Find where the given text appears and provide that cell's center as [x, y] coordinate. 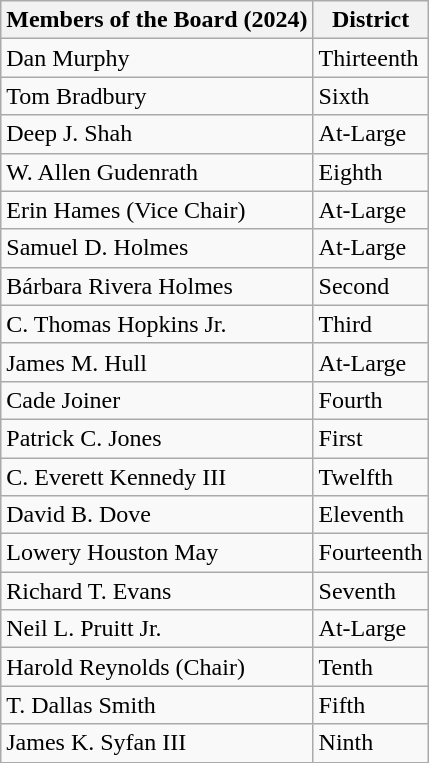
Fifth [370, 705]
Fourth [370, 400]
T. Dallas Smith [157, 705]
District [370, 20]
C. Everett Kennedy III [157, 477]
James M. Hull [157, 362]
C. Thomas Hopkins Jr. [157, 324]
Erin Hames (Vice Chair) [157, 210]
Twelfth [370, 477]
Third [370, 324]
Eighth [370, 172]
Thirteenth [370, 58]
Lowery Houston May [157, 553]
David B. Dove [157, 515]
First [370, 438]
James K. Syfan III [157, 743]
Sixth [370, 96]
Seventh [370, 591]
Eleventh [370, 515]
Members of the Board (2024) [157, 20]
Bárbara Rivera Holmes [157, 286]
Ninth [370, 743]
Harold Reynolds (Chair) [157, 667]
Deep J. Shah [157, 134]
Richard T. Evans [157, 591]
Dan Murphy [157, 58]
Samuel D. Holmes [157, 248]
W. Allen Gudenrath [157, 172]
Patrick C. Jones [157, 438]
Fourteenth [370, 553]
Neil L. Pruitt Jr. [157, 629]
Tom Bradbury [157, 96]
Second [370, 286]
Tenth [370, 667]
Cade Joiner [157, 400]
